Identify which cell holds the provided text, then report its [X, Y] central coordinate. 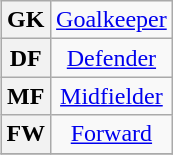
Goalkeeper [112, 20]
MF [26, 96]
FW [26, 134]
Defender [112, 58]
Midfielder [112, 96]
GK [26, 20]
DF [26, 58]
Forward [112, 134]
